Find where the given text appears and provide that cell's center as (X, Y) coordinate. 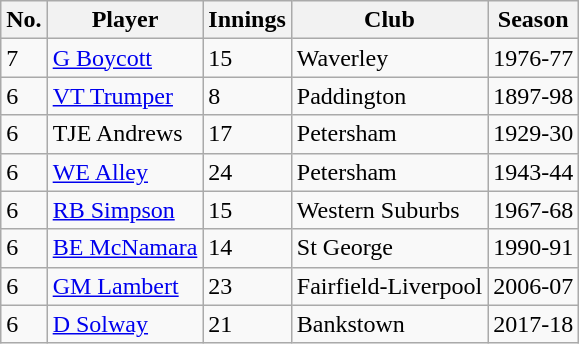
23 (247, 286)
Western Suburbs (389, 210)
Paddington (389, 96)
14 (247, 248)
17 (247, 134)
2006-07 (534, 286)
1990-91 (534, 248)
Waverley (389, 58)
24 (247, 172)
GM Lambert (125, 286)
RB Simpson (125, 210)
Club (389, 20)
WE Alley (125, 172)
St George (389, 248)
Innings (247, 20)
21 (247, 324)
1943-44 (534, 172)
BE McNamara (125, 248)
7 (24, 58)
1929-30 (534, 134)
8 (247, 96)
1976-77 (534, 58)
TJE Andrews (125, 134)
1897-98 (534, 96)
VT Trumper (125, 96)
1967-68 (534, 210)
D Solway (125, 324)
2017-18 (534, 324)
No. (24, 20)
Fairfield-Liverpool (389, 286)
G Boycott (125, 58)
Player (125, 20)
Bankstown (389, 324)
Season (534, 20)
